Detect which cell encompasses the target text, then output its [X, Y] center coordinate. 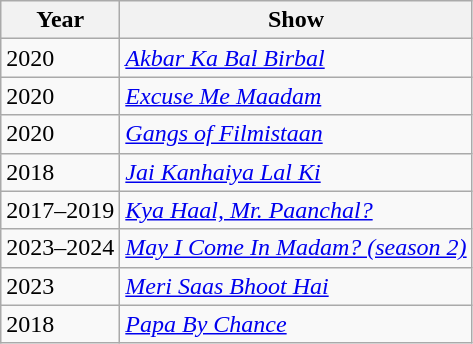
May I Come In Madam? (season 2) [296, 248]
Excuse Me Maadam [296, 96]
2023 [60, 286]
Year [60, 20]
Gangs of Filmistaan [296, 134]
2023–2024 [60, 248]
Show [296, 20]
Akbar Ka Bal Birbal [296, 58]
Kya Haal, Mr. Paanchal? [296, 210]
Meri Saas Bhoot Hai [296, 286]
2017–2019 [60, 210]
Papa By Chance [296, 324]
Jai Kanhaiya Lal Ki [296, 172]
